Search for the cell housing the specified text and yield its [x, y] center coordinate. 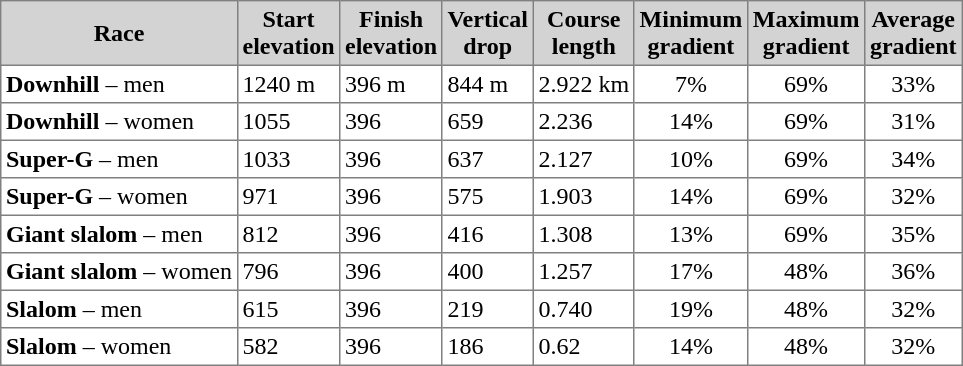
Finishelevation [391, 33]
34% [914, 159]
0.740 [584, 309]
Slalom – women [120, 347]
1.308 [584, 234]
0.62 [584, 347]
1055 [288, 122]
1.903 [584, 197]
10% [690, 159]
1240 m [288, 84]
2.922 km [584, 84]
2.236 [584, 122]
Maximumgradient [806, 33]
Giant slalom – men [120, 234]
582 [288, 347]
186 [488, 347]
400 [488, 272]
17% [690, 272]
Downhill – men [120, 84]
Giant slalom – women [120, 272]
36% [914, 272]
844 m [488, 84]
796 [288, 272]
35% [914, 234]
Race [120, 33]
812 [288, 234]
31% [914, 122]
416 [488, 234]
Courselength [584, 33]
Verticaldrop [488, 33]
Downhill – women [120, 122]
637 [488, 159]
Minimumgradient [690, 33]
575 [488, 197]
Super-G – men [120, 159]
Slalom – men [120, 309]
Super-G – women [120, 197]
1033 [288, 159]
659 [488, 122]
19% [690, 309]
1.257 [584, 272]
219 [488, 309]
Averagegradient [914, 33]
13% [690, 234]
971 [288, 197]
Startelevation [288, 33]
396 m [391, 84]
615 [288, 309]
2.127 [584, 159]
33% [914, 84]
7% [690, 84]
